Find where the given text appears and provide that cell's center as [x, y] coordinate. 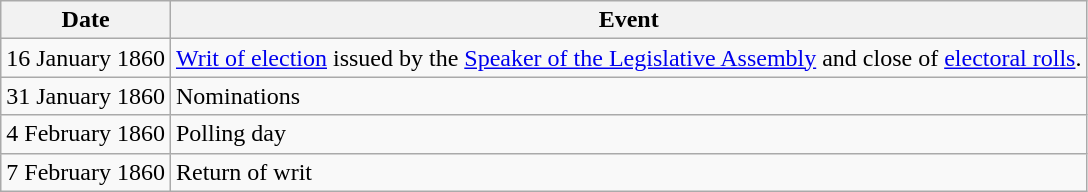
Polling day [628, 134]
Date [86, 20]
16 January 1860 [86, 58]
Nominations [628, 96]
4 February 1860 [86, 134]
Writ of election issued by the Speaker of the Legislative Assembly and close of electoral rolls. [628, 58]
31 January 1860 [86, 96]
Event [628, 20]
7 February 1860 [86, 172]
Return of writ [628, 172]
